Find where the given text appears and provide that cell's center as [x, y] coordinate. 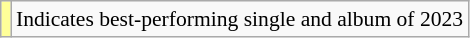
Indicates best-performing single and album of 2023 [240, 19]
